Find where the given text appears and provide that cell's center as (x, y) coordinate. 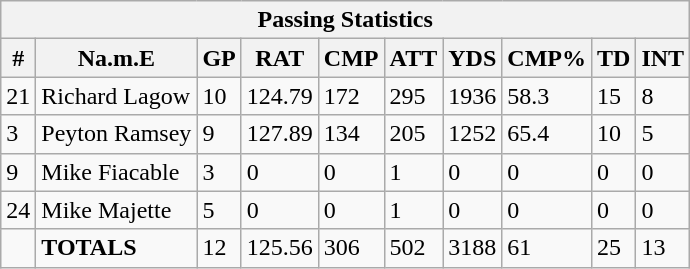
TD (613, 58)
1252 (472, 134)
Peyton Ramsey (116, 134)
GP (219, 58)
Na.m.E (116, 58)
172 (351, 96)
8 (663, 96)
YDS (472, 58)
INT (663, 58)
12 (219, 248)
# (18, 58)
65.4 (547, 134)
61 (547, 248)
24 (18, 210)
RAT (280, 58)
Richard Lagow (116, 96)
3188 (472, 248)
25 (613, 248)
58.3 (547, 96)
1936 (472, 96)
Mike Majette (116, 210)
Mike Fiacable (116, 172)
205 (414, 134)
13 (663, 248)
134 (351, 134)
CMP% (547, 58)
127.89 (280, 134)
125.56 (280, 248)
306 (351, 248)
502 (414, 248)
CMP (351, 58)
21 (18, 96)
Passing Statistics (346, 20)
295 (414, 96)
ATT (414, 58)
124.79 (280, 96)
15 (613, 96)
TOTALS (116, 248)
